Determine the [X, Y] coordinate at the center of the cell enclosing the given text.  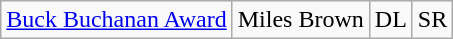
SR [432, 20]
DL [390, 20]
Buck Buchanan Award [116, 20]
Miles Brown [300, 20]
